Detect which cell encompasses the target text, then output its (x, y) center coordinate. 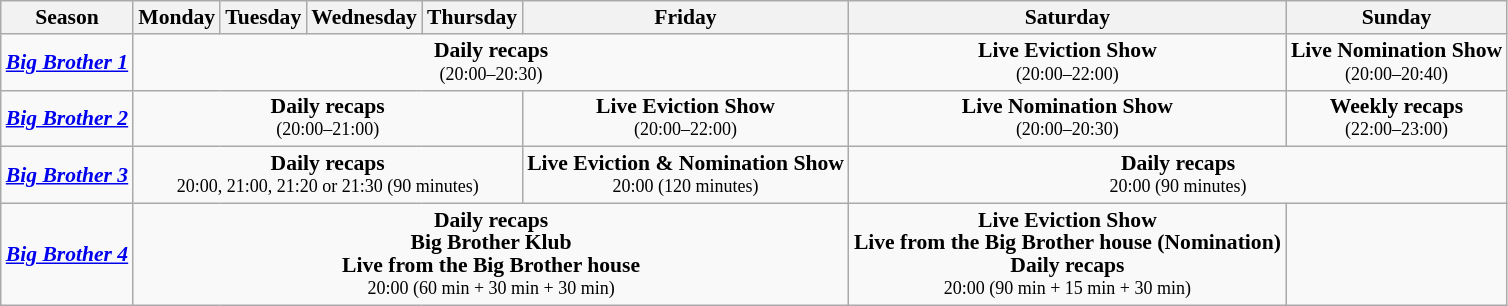
Monday (176, 18)
Live Eviction ShowLive from the Big Brother house (Nomination)Daily recaps20:00 (90 min + 15 min + 30 min) (1068, 255)
Big Brother 3 (67, 176)
Big Brother 1 (67, 62)
Weekly recaps(22:00–23:00) (1396, 118)
Daily recaps20:00 (90 minutes) (1178, 176)
Daily recaps(20:00–21:00) (328, 118)
Saturday (1068, 18)
Daily recaps(20:00–20:30) (491, 62)
Friday (686, 18)
Big Brother 2 (67, 118)
Live Nomination Show(20:00–20:30) (1068, 118)
Big Brother 4 (67, 255)
Daily recaps20:00, 21:00, 21:20 or 21:30 (90 minutes) (328, 176)
Season (67, 18)
Tuesday (263, 18)
Thursday (472, 18)
Wednesday (364, 18)
Live Nomination Show(20:00–20:40) (1396, 62)
Daily recapsBig Brother KlubLive from the Big Brother house20:00 (60 min + 30 min + 30 min) (491, 255)
Live Eviction & Nomination Show20:00 (120 minutes) (686, 176)
Sunday (1396, 18)
